Pinpoint the cell where the given text exists, returning its (X, Y) midpoint coordinate. 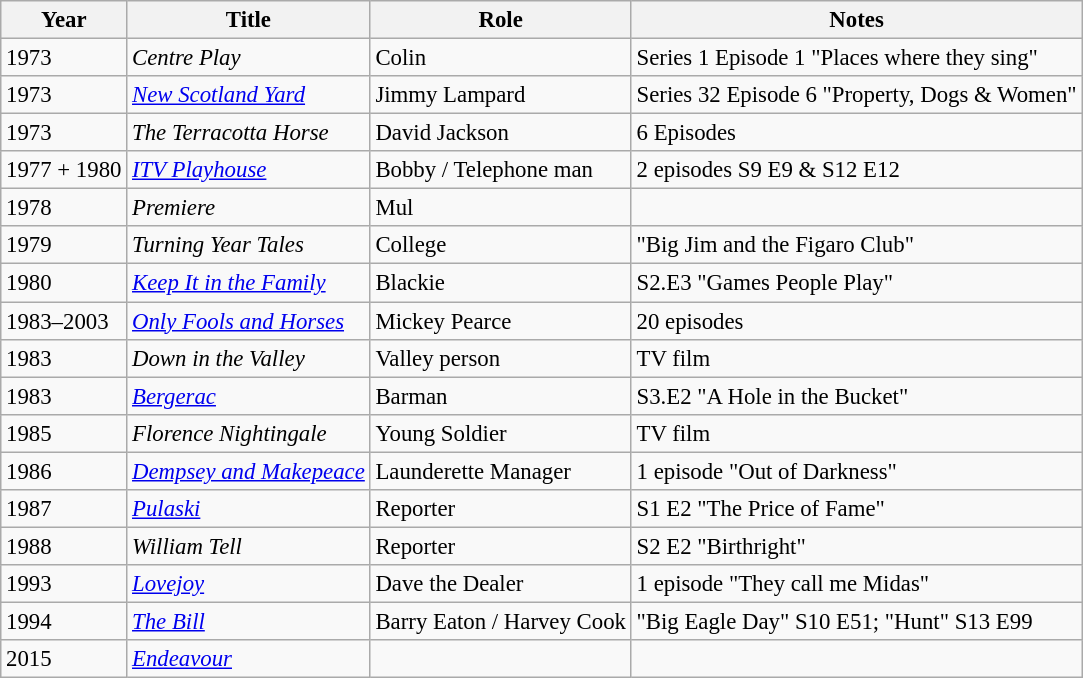
Premiere (248, 208)
Year (64, 20)
2 episodes S9 E9 & S12 E12 (856, 170)
Pulaski (248, 509)
Keep It in the Family (248, 283)
New Scotland Yard (248, 95)
Barman (500, 396)
1978 (64, 208)
Notes (856, 20)
1977 + 1980 (64, 170)
1 episode "They call me Midas" (856, 584)
William Tell (248, 546)
S2.E3 "Games People Play" (856, 283)
Florence Nightingale (248, 433)
Series 32 Episode 6 "Property, Dogs & Women" (856, 95)
Endeavour (248, 659)
Series 1 Episode 1 "Places where they sing" (856, 58)
1 episode "Out of Darkness" (856, 471)
Centre Play (248, 58)
S2 E2 "Birthright" (856, 546)
S3.E2 "A Hole in the Bucket" (856, 396)
Barry Eaton / Harvey Cook (500, 621)
1994 (64, 621)
Role (500, 20)
Valley person (500, 358)
1985 (64, 433)
20 episodes (856, 321)
Only Fools and Horses (248, 321)
S1 E2 "The Price of Fame" (856, 509)
"Big Eagle Day" S10 E51; "Hunt" S13 E99 (856, 621)
2015 (64, 659)
Down in the Valley (248, 358)
Jimmy Lampard (500, 95)
Bergerac (248, 396)
1986 (64, 471)
1993 (64, 584)
College (500, 245)
The Bill (248, 621)
Launderette Manager (500, 471)
Turning Year Tales (248, 245)
6 Episodes (856, 133)
Lovejoy (248, 584)
Blackie (500, 283)
1987 (64, 509)
Dempsey and Makepeace (248, 471)
Young Soldier (500, 433)
Mul (500, 208)
1988 (64, 546)
Dave the Dealer (500, 584)
1979 (64, 245)
1980 (64, 283)
David Jackson (500, 133)
"Big Jim and the Figaro Club" (856, 245)
The Terracotta Horse (248, 133)
Mickey Pearce (500, 321)
Colin (500, 58)
Title (248, 20)
Bobby / Telephone man (500, 170)
1983–2003 (64, 321)
ITV Playhouse (248, 170)
